Locate the cell with the specified text and output its [x, y] center coordinate. 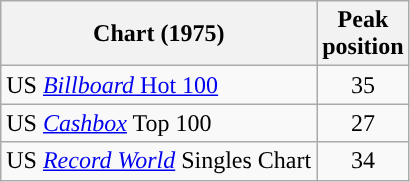
27 [363, 123]
US Billboard Hot 100 [159, 85]
US Cashbox Top 100 [159, 123]
Peakposition [363, 34]
34 [363, 161]
US Record World Singles Chart [159, 161]
35 [363, 85]
Chart (1975) [159, 34]
